Identify which cell holds the provided text, then report its (X, Y) central coordinate. 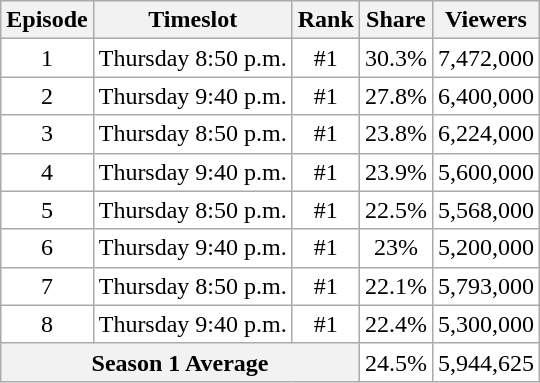
5,300,000 (486, 324)
Viewers (486, 20)
24.5% (396, 362)
7 (47, 286)
4 (47, 172)
27.8% (396, 96)
22.1% (396, 286)
7,472,000 (486, 58)
3 (47, 134)
8 (47, 324)
Timeslot (192, 20)
5 (47, 210)
6,224,000 (486, 134)
1 (47, 58)
5,200,000 (486, 248)
22.4% (396, 324)
23% (396, 248)
5,793,000 (486, 286)
5,568,000 (486, 210)
Season 1 Average (180, 362)
Rank (326, 20)
2 (47, 96)
6 (47, 248)
5,944,625 (486, 362)
5,600,000 (486, 172)
6,400,000 (486, 96)
23.9% (396, 172)
23.8% (396, 134)
Share (396, 20)
Episode (47, 20)
22.5% (396, 210)
30.3% (396, 58)
